Determine the (X, Y) coordinate at the center of the cell enclosing the given text.  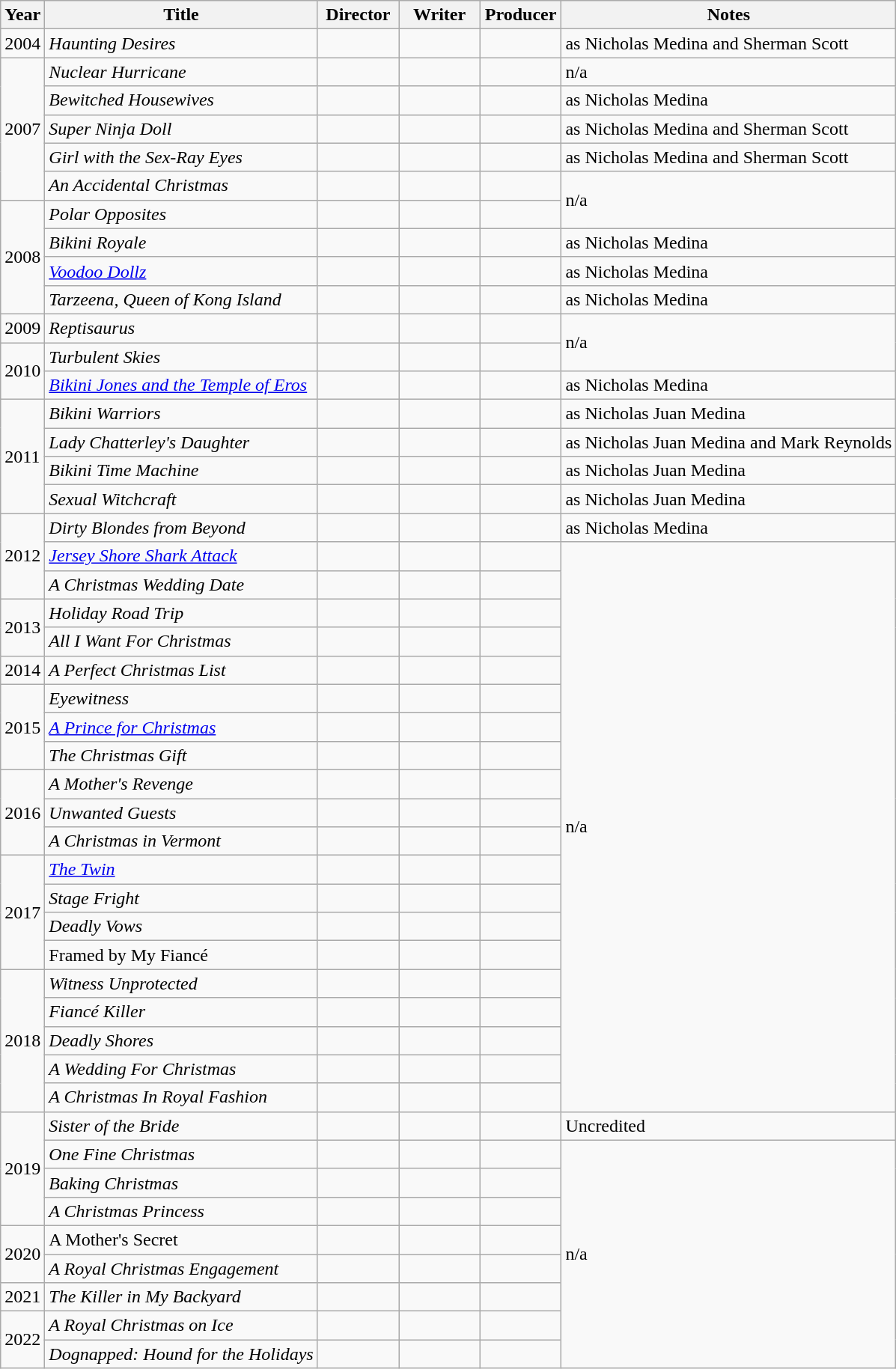
Unwanted Guests (181, 812)
Deadly Vows (181, 927)
Year (22, 15)
A Christmas Wedding Date (181, 585)
Notes (729, 15)
2020 (22, 1254)
2018 (22, 1040)
Voodoo Dollz (181, 271)
2021 (22, 1297)
2019 (22, 1168)
The Killer in My Backyard (181, 1297)
2012 (22, 556)
Producer (521, 15)
A Perfect Christmas List (181, 670)
Deadly Shores (181, 1040)
Director (358, 15)
Bikini Jones and the Temple of Eros (181, 385)
Super Ninja Doll (181, 129)
2009 (22, 328)
An Accidental Christmas (181, 186)
A Royal Christmas Engagement (181, 1269)
as Nicholas Juan Medina and Mark Reynolds (729, 442)
Lady Chatterley's Daughter (181, 442)
Reptisaurus (181, 328)
Jersey Shore Shark Attack (181, 556)
Turbulent Skies (181, 357)
Nuclear Hurricane (181, 72)
2022 (22, 1340)
2011 (22, 457)
Holiday Road Trip (181, 613)
2007 (22, 129)
Bikini Warriors (181, 414)
2015 (22, 727)
2016 (22, 812)
A Christmas Princess (181, 1211)
The Twin (181, 870)
Haunting Desires (181, 43)
2017 (22, 912)
Polar Opposites (181, 214)
Title (181, 15)
Stage Fright (181, 898)
Fiancé Killer (181, 1012)
A Christmas in Vermont (181, 841)
2008 (22, 257)
Writer (440, 15)
A Mother's Revenge (181, 784)
2010 (22, 371)
Framed by My Fiancé (181, 955)
Bikini Time Machine (181, 471)
Sister of the Bride (181, 1126)
Sexual Witchcraft (181, 499)
2013 (22, 627)
Witness Unprotected (181, 984)
The Christmas Gift (181, 755)
All I Want For Christmas (181, 641)
2004 (22, 43)
A Mother's Secret (181, 1240)
One Fine Christmas (181, 1154)
A Prince for Christmas (181, 727)
A Christmas In Royal Fashion (181, 1097)
A Wedding For Christmas (181, 1069)
2014 (22, 670)
Dognapped: Hound for the Holidays (181, 1354)
Bewitched Housewives (181, 100)
Dirty Blondes from Beyond (181, 528)
Uncredited (729, 1126)
Girl with the Sex-Ray Eyes (181, 157)
Eyewitness (181, 698)
Bikini Royale (181, 243)
Baking Christmas (181, 1183)
A Royal Christmas on Ice (181, 1326)
Tarzeena, Queen of Kong Island (181, 299)
